From the cell containing the given text, extract its center point as [x, y] coordinate. 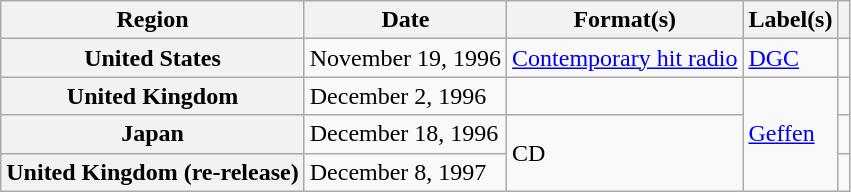
United Kingdom (re-release) [152, 172]
Region [152, 20]
United States [152, 58]
United Kingdom [152, 96]
December 2, 1996 [405, 96]
December 18, 1996 [405, 134]
DGC [790, 58]
Contemporary hit radio [625, 58]
Label(s) [790, 20]
Date [405, 20]
Geffen [790, 134]
Format(s) [625, 20]
November 19, 1996 [405, 58]
Japan [152, 134]
CD [625, 153]
December 8, 1997 [405, 172]
